Search for the cell housing the specified text and yield its (X, Y) center coordinate. 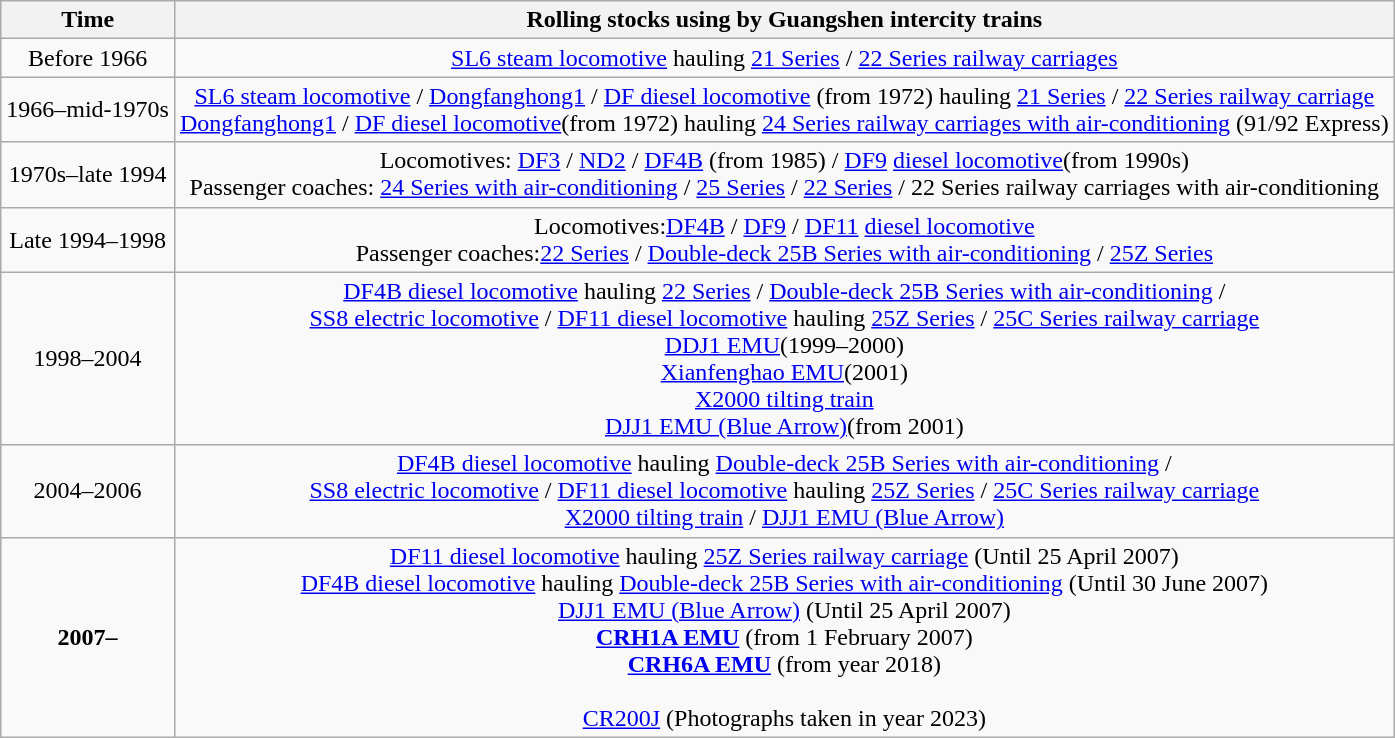
Late 1994–1998 (88, 240)
1966–mid-1970s (88, 110)
Time (88, 20)
SL6 steam locomotive hauling 21 Series / 22 Series railway carriages (784, 58)
2004–2006 (88, 491)
1998–2004 (88, 358)
Locomotives:DF4B / DF9 / DF11 diesel locomotivePassenger coaches:22 Series / Double-deck 25B Series with air-conditioning / 25Z Series (784, 240)
Before 1966 (88, 58)
1970s–late 1994 (88, 174)
2007– (88, 637)
Rolling stocks using by Guangshen intercity trains (784, 20)
